Provide the (x, y) coordinate of the cell's center where the given text is located.  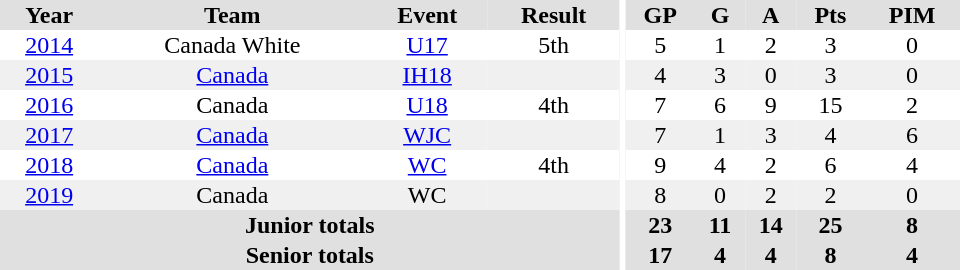
Team (232, 15)
14 (771, 225)
PIM (912, 15)
A (771, 15)
5 (660, 45)
Year (49, 15)
Senior totals (310, 255)
Pts (830, 15)
Event (426, 15)
U18 (426, 105)
25 (830, 225)
5th (554, 45)
15 (830, 105)
2017 (49, 135)
IH18 (426, 75)
2019 (49, 195)
23 (660, 225)
2018 (49, 165)
17 (660, 255)
2016 (49, 105)
2014 (49, 45)
11 (720, 225)
GP (660, 15)
2015 (49, 75)
WJC (426, 135)
Junior totals (310, 225)
Result (554, 15)
G (720, 15)
U17 (426, 45)
Canada White (232, 45)
